Identify which cell holds the provided text, then report its [x, y] central coordinate. 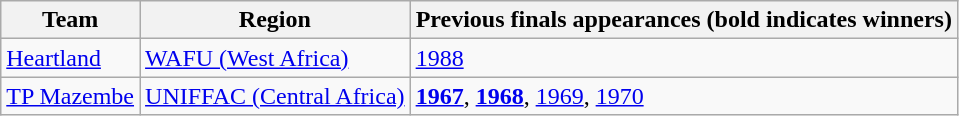
Team [70, 20]
Region [276, 20]
Heartland [70, 58]
1988 [684, 58]
TP Mazembe [70, 96]
UNIFFAC (Central Africa) [276, 96]
1967, 1968, 1969, 1970 [684, 96]
WAFU (West Africa) [276, 58]
Previous finals appearances (bold indicates winners) [684, 20]
